Return [x, y] of the center of cell containing provided text 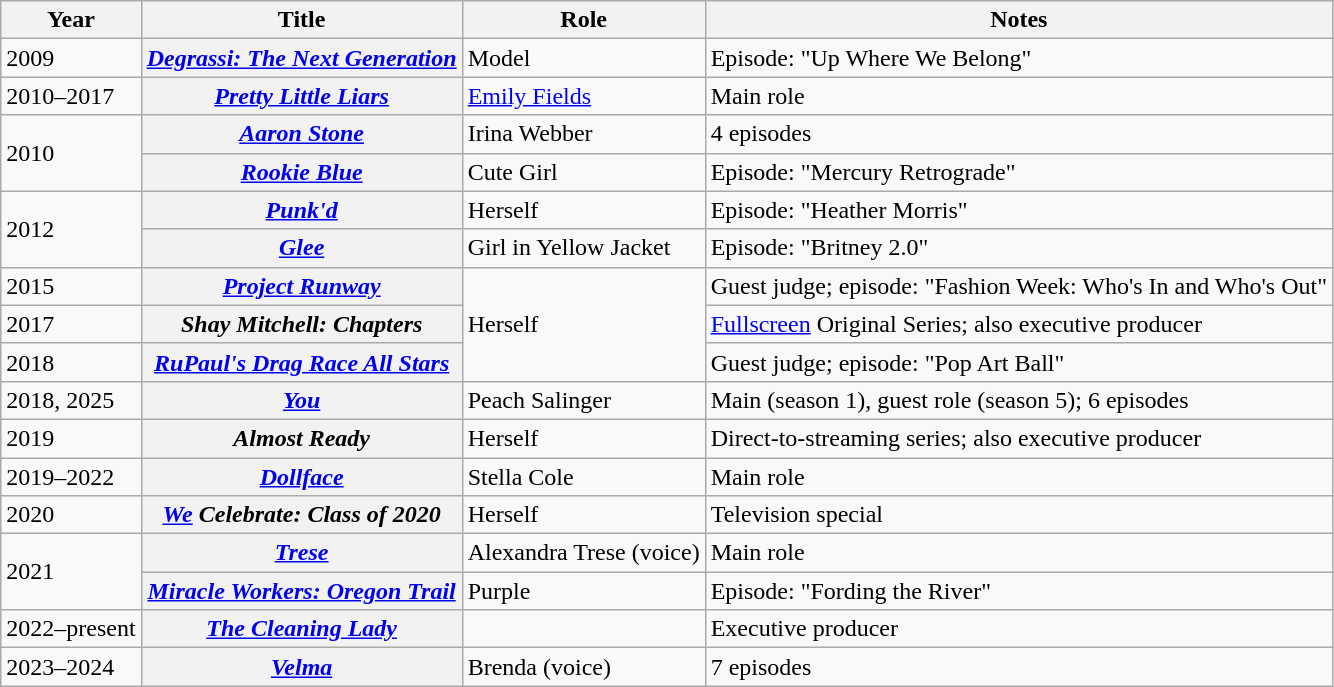
Alexandra Trese (voice) [584, 553]
We Celebrate: Class of 2020 [302, 515]
2019–2022 [71, 477]
Episode: "Heather Morris" [1018, 210]
Miracle Workers: Oregon Trail [302, 591]
Aaron Stone [302, 134]
Punk'd [302, 210]
Executive producer [1018, 629]
Notes [1018, 20]
Girl in Yellow Jacket [584, 248]
2022–present [71, 629]
The Cleaning Lady [302, 629]
Velma [302, 667]
Fullscreen Original Series; also executive producer [1018, 324]
2018, 2025 [71, 400]
2023–2024 [71, 667]
Degrassi: The Next Generation [302, 58]
Emily Fields [584, 96]
Brenda (voice) [584, 667]
Episode: "Fording the River" [1018, 591]
Title [302, 20]
Almost Ready [302, 438]
Model [584, 58]
Main (season 1), guest role (season 5); 6 episodes [1018, 400]
2010 [71, 153]
Guest judge; episode: "Pop Art Ball" [1018, 362]
2019 [71, 438]
Episode: "Up Where We Belong" [1018, 58]
Trese [302, 553]
Irina Webber [584, 134]
You [302, 400]
Shay Mitchell: Chapters [302, 324]
Peach Salinger [584, 400]
Cute Girl [584, 172]
2010–2017 [71, 96]
Pretty Little Liars [302, 96]
Role [584, 20]
2015 [71, 286]
7 episodes [1018, 667]
Glee [302, 248]
2020 [71, 515]
2012 [71, 229]
2018 [71, 362]
Direct-to-streaming series; also executive producer [1018, 438]
Episode: "Britney 2.0" [1018, 248]
4 episodes [1018, 134]
Episode: "Mercury Retrograde" [1018, 172]
Year [71, 20]
Television special [1018, 515]
Rookie Blue [302, 172]
2009 [71, 58]
RuPaul's Drag Race All Stars [302, 362]
Purple [584, 591]
Stella Cole [584, 477]
Dollface [302, 477]
Guest judge; episode: "Fashion Week: Who's In and Who's Out" [1018, 286]
2021 [71, 572]
2017 [71, 324]
Project Runway [302, 286]
